Return [x, y] of the center of cell containing provided text 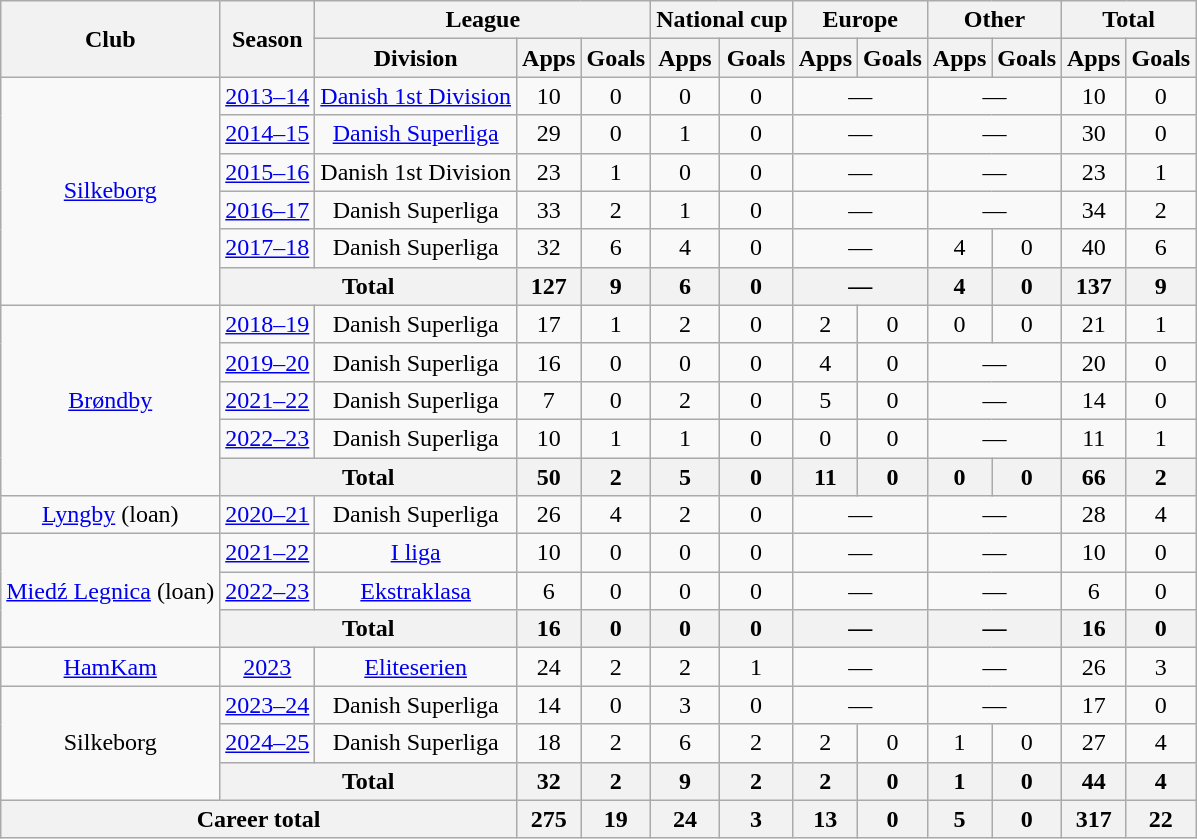
21 [1094, 324]
66 [1094, 477]
27 [1094, 743]
40 [1094, 248]
30 [1094, 134]
League [483, 20]
2023 [268, 667]
Ekstraklasa [416, 591]
Other [994, 20]
2024–25 [268, 743]
7 [549, 400]
2017–18 [268, 248]
National cup [722, 20]
I liga [416, 553]
2018–19 [268, 324]
44 [1094, 781]
Club [110, 39]
Career total [259, 819]
Miedź Legnica (loan) [110, 591]
33 [549, 210]
50 [549, 477]
19 [616, 819]
137 [1094, 286]
28 [1094, 515]
317 [1094, 819]
Division [416, 58]
20 [1094, 362]
275 [549, 819]
34 [1094, 210]
Europe [860, 20]
18 [549, 743]
2019–20 [268, 362]
Eliteserien [416, 667]
22 [1161, 819]
2015–16 [268, 172]
2013–14 [268, 96]
13 [825, 819]
29 [549, 134]
Lyngby (loan) [110, 515]
2016–17 [268, 210]
2014–15 [268, 134]
2020–21 [268, 515]
Brøndby [110, 400]
HamKam [110, 667]
Season [268, 39]
127 [549, 286]
2023–24 [268, 705]
